Detect which cell encompasses the target text, then output its (X, Y) center coordinate. 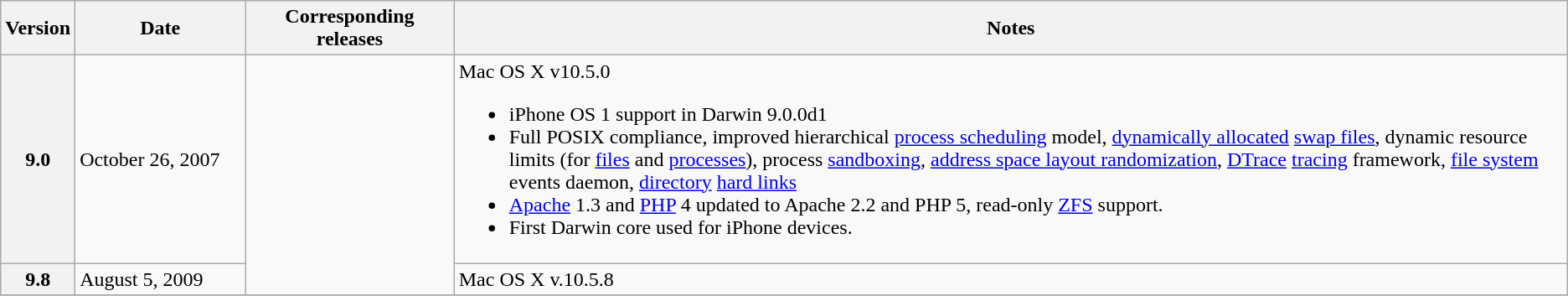
9.0 (39, 159)
October 26, 2007 (161, 159)
Version (39, 29)
Notes (1010, 29)
August 5, 2009 (161, 279)
Date (161, 29)
Corresponding releases (350, 29)
9.8 (39, 279)
Mac OS X v.10.5.8 (1010, 279)
